Output the (x, y) coordinate of the center of the cell containing the given text.  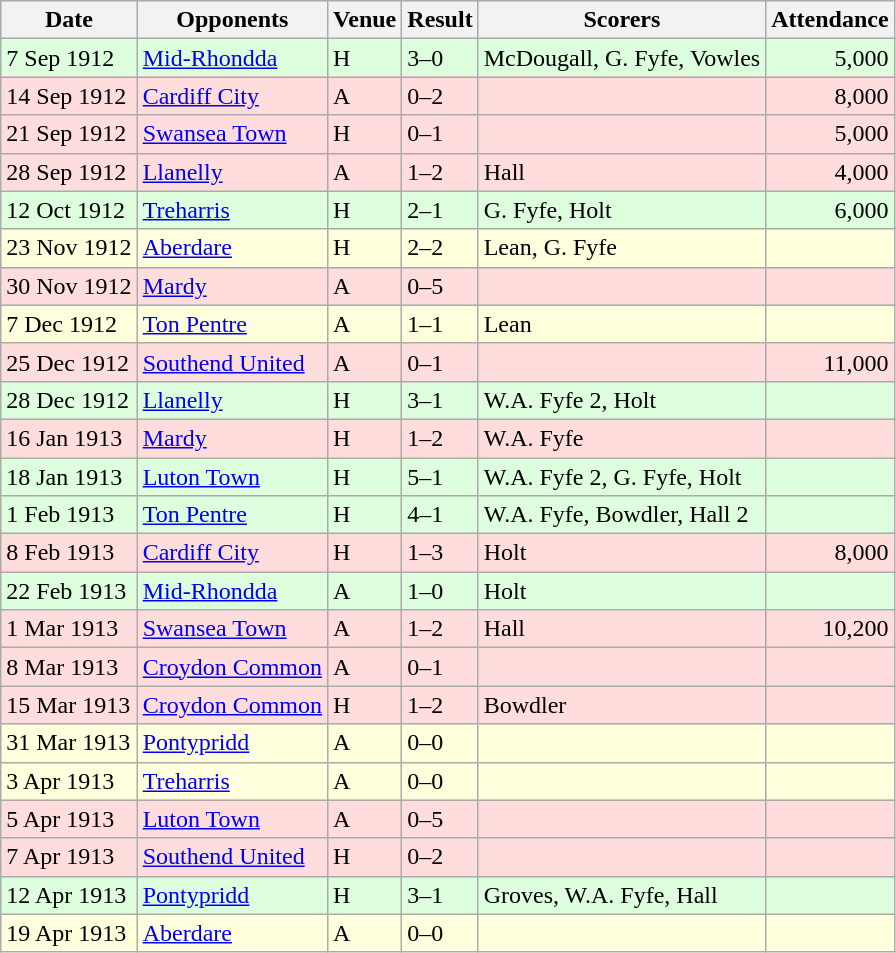
15 Mar 1913 (69, 705)
18 Jan 1913 (69, 477)
5 Apr 1913 (69, 819)
23 Nov 1912 (69, 248)
6,000 (830, 210)
Date (69, 20)
Result (440, 20)
10,200 (830, 629)
3 Apr 1913 (69, 781)
22 Feb 1913 (69, 591)
28 Sep 1912 (69, 172)
1 Mar 1913 (69, 629)
1–3 (440, 553)
Venue (365, 20)
1–0 (440, 591)
5–1 (440, 477)
Opponents (232, 20)
G. Fyfe, Holt (622, 210)
McDougall, G. Fyfe, Vowles (622, 58)
1–1 (440, 324)
7 Sep 1912 (69, 58)
16 Jan 1913 (69, 438)
1 Feb 1913 (69, 515)
3–0 (440, 58)
4,000 (830, 172)
2–2 (440, 248)
7 Apr 1913 (69, 857)
2–1 (440, 210)
W.A. Fyfe, Bowdler, Hall 2 (622, 515)
Lean, G. Fyfe (622, 248)
7 Dec 1912 (69, 324)
W.A. Fyfe 2, Holt (622, 400)
21 Sep 1912 (69, 134)
19 Apr 1913 (69, 933)
4–1 (440, 515)
12 Oct 1912 (69, 210)
Bowdler (622, 705)
14 Sep 1912 (69, 96)
8 Mar 1913 (69, 667)
28 Dec 1912 (69, 400)
Groves, W.A. Fyfe, Hall (622, 895)
11,000 (830, 362)
W.A. Fyfe 2, G. Fyfe, Holt (622, 477)
W.A. Fyfe (622, 438)
25 Dec 1912 (69, 362)
Lean (622, 324)
31 Mar 1913 (69, 743)
Attendance (830, 20)
12 Apr 1913 (69, 895)
Scorers (622, 20)
30 Nov 1912 (69, 286)
8 Feb 1913 (69, 553)
